Search for the cell housing the specified text and yield its [x, y] center coordinate. 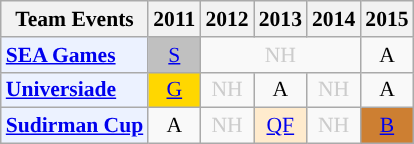
QF [280, 126]
2012 [226, 19]
2013 [280, 19]
Team Events [75, 19]
2014 [334, 19]
Universiade [75, 90]
2015 [386, 19]
2011 [174, 19]
S [174, 55]
G [174, 90]
B [386, 126]
Sudirman Cup [75, 126]
SEA Games [75, 55]
